Output the [X, Y] coordinate of the center of the cell containing the given text.  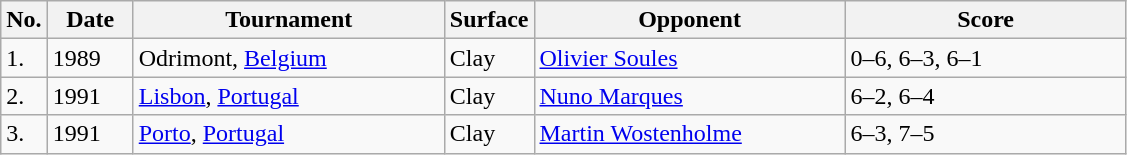
Porto, Portugal [288, 134]
2. [24, 96]
Lisbon, Portugal [288, 96]
0–6, 6–3, 6–1 [986, 58]
No. [24, 20]
Tournament [288, 20]
Martin Wostenholme [690, 134]
Surface [489, 20]
Olivier Soules [690, 58]
Score [986, 20]
1. [24, 58]
6–3, 7–5 [986, 134]
Nuno Marques [690, 96]
Odrimont, Belgium [288, 58]
Date [90, 20]
Opponent [690, 20]
3. [24, 134]
6–2, 6–4 [986, 96]
1989 [90, 58]
